From the cell containing the given text, extract its center point as (x, y) coordinate. 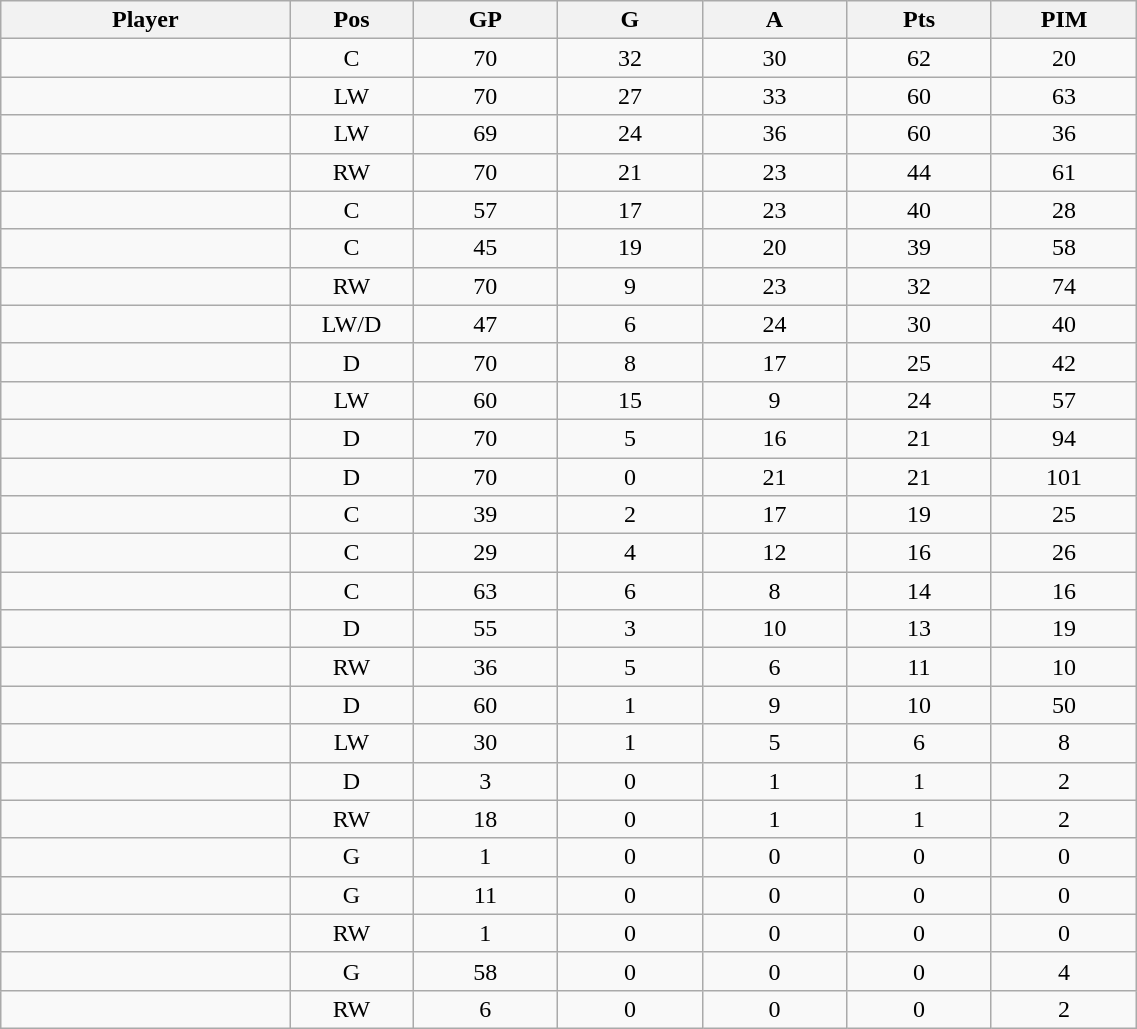
Pos (352, 20)
LW/D (352, 324)
55 (486, 629)
101 (1064, 477)
15 (630, 400)
Pts (920, 20)
44 (920, 172)
69 (486, 134)
A (774, 20)
42 (1064, 362)
45 (486, 248)
29 (486, 553)
12 (774, 553)
Player (146, 20)
33 (774, 96)
13 (920, 629)
74 (1064, 286)
28 (1064, 210)
61 (1064, 172)
14 (920, 591)
PIM (1064, 20)
GP (486, 20)
47 (486, 324)
18 (486, 819)
27 (630, 96)
94 (1064, 438)
62 (920, 58)
26 (1064, 553)
50 (1064, 705)
